Locate the cell with the specified text and output its (x, y) center coordinate. 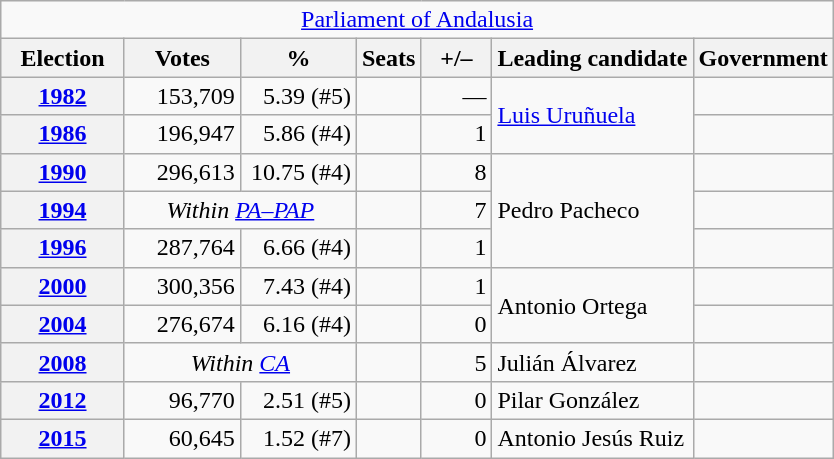
96,770 (182, 400)
2008 (63, 362)
Pilar González (592, 400)
153,709 (182, 96)
Parliament of Andalusia (418, 20)
196,947 (182, 134)
1986 (63, 134)
Within CA (240, 362)
5.86 (#4) (298, 134)
Antonio Jesús Ruiz (592, 438)
2015 (63, 438)
2012 (63, 400)
8 (456, 172)
1994 (63, 210)
7 (456, 210)
7.43 (#4) (298, 286)
1.52 (#7) (298, 438)
Leading candidate (592, 58)
Within PA–PAP (240, 210)
6.16 (#4) (298, 324)
2000 (63, 286)
5.39 (#5) (298, 96)
Seats (388, 58)
1990 (63, 172)
287,764 (182, 248)
2.51 (#5) (298, 400)
1982 (63, 96)
Government (763, 58)
276,674 (182, 324)
Pedro Pacheco (592, 210)
Julián Álvarez (592, 362)
1996 (63, 248)
5 (456, 362)
— (456, 96)
60,645 (182, 438)
6.66 (#4) (298, 248)
Election (63, 58)
Votes (182, 58)
+/– (456, 58)
296,613 (182, 172)
Luis Uruñuela (592, 115)
10.75 (#4) (298, 172)
300,356 (182, 286)
% (298, 58)
2004 (63, 324)
Antonio Ortega (592, 305)
